Scan for the cell matching the given text and deliver its (x, y) coordinate at center. 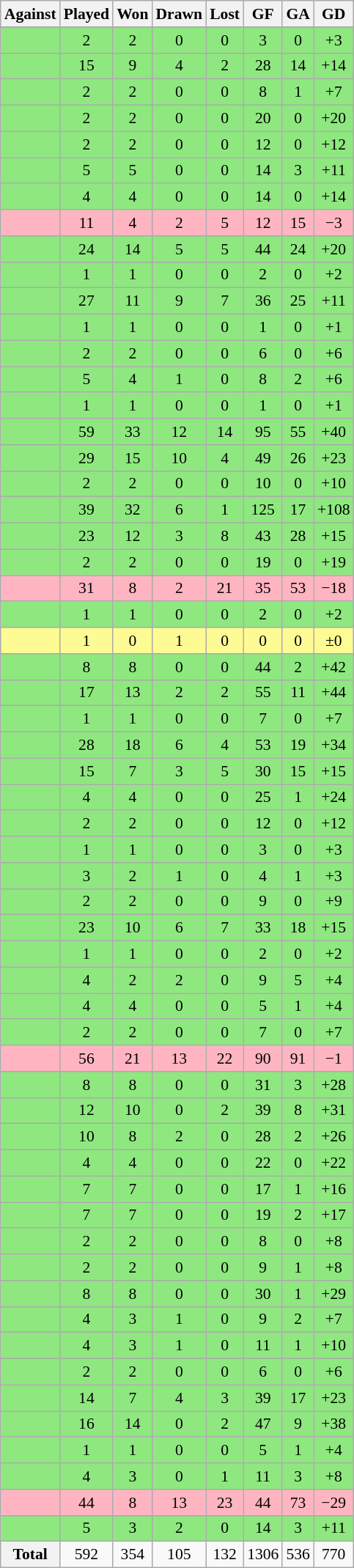
59 (86, 432)
Against (31, 14)
105 (179, 1555)
GA (298, 14)
Played (86, 14)
GD (334, 14)
+108 (334, 510)
132 (224, 1555)
73 (298, 1503)
Won (132, 14)
+9 (334, 902)
90 (262, 1059)
16 (86, 1424)
±0 (334, 641)
+40 (334, 432)
32 (132, 510)
−18 (334, 589)
36 (262, 301)
Total (31, 1555)
Drawn (179, 14)
+42 (334, 667)
91 (298, 1059)
35 (262, 589)
1306 (262, 1555)
20 (262, 119)
+16 (334, 1189)
125 (262, 510)
27 (86, 301)
354 (132, 1555)
592 (86, 1555)
+24 (334, 798)
536 (298, 1555)
+28 (334, 1085)
+22 (334, 1163)
56 (86, 1059)
GF (262, 14)
47 (262, 1424)
29 (86, 458)
+19 (334, 562)
+44 (334, 693)
−3 (334, 223)
43 (262, 537)
Lost (224, 14)
49 (262, 458)
770 (334, 1555)
+29 (334, 1294)
−29 (334, 1503)
+38 (334, 1424)
+26 (334, 1137)
−1 (334, 1059)
+31 (334, 1111)
95 (262, 432)
26 (298, 458)
+34 (334, 746)
+17 (334, 1215)
